Output the [X, Y] coordinate of the center of the cell containing the given text.  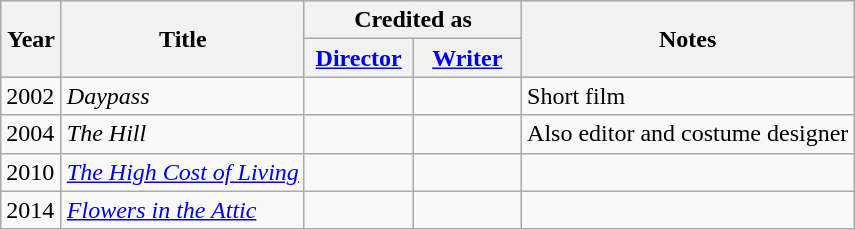
The High Cost of Living [182, 172]
Title [182, 39]
Notes [688, 39]
2002 [32, 96]
Director [358, 58]
Writer [468, 58]
Also editor and costume designer [688, 134]
The Hill [182, 134]
Flowers in the Attic [182, 210]
Daypass [182, 96]
Short film [688, 96]
2004 [32, 134]
2014 [32, 210]
Year [32, 39]
Credited as [412, 20]
2010 [32, 172]
